Pinpoint the cell where the given text exists, returning its [x, y] midpoint coordinate. 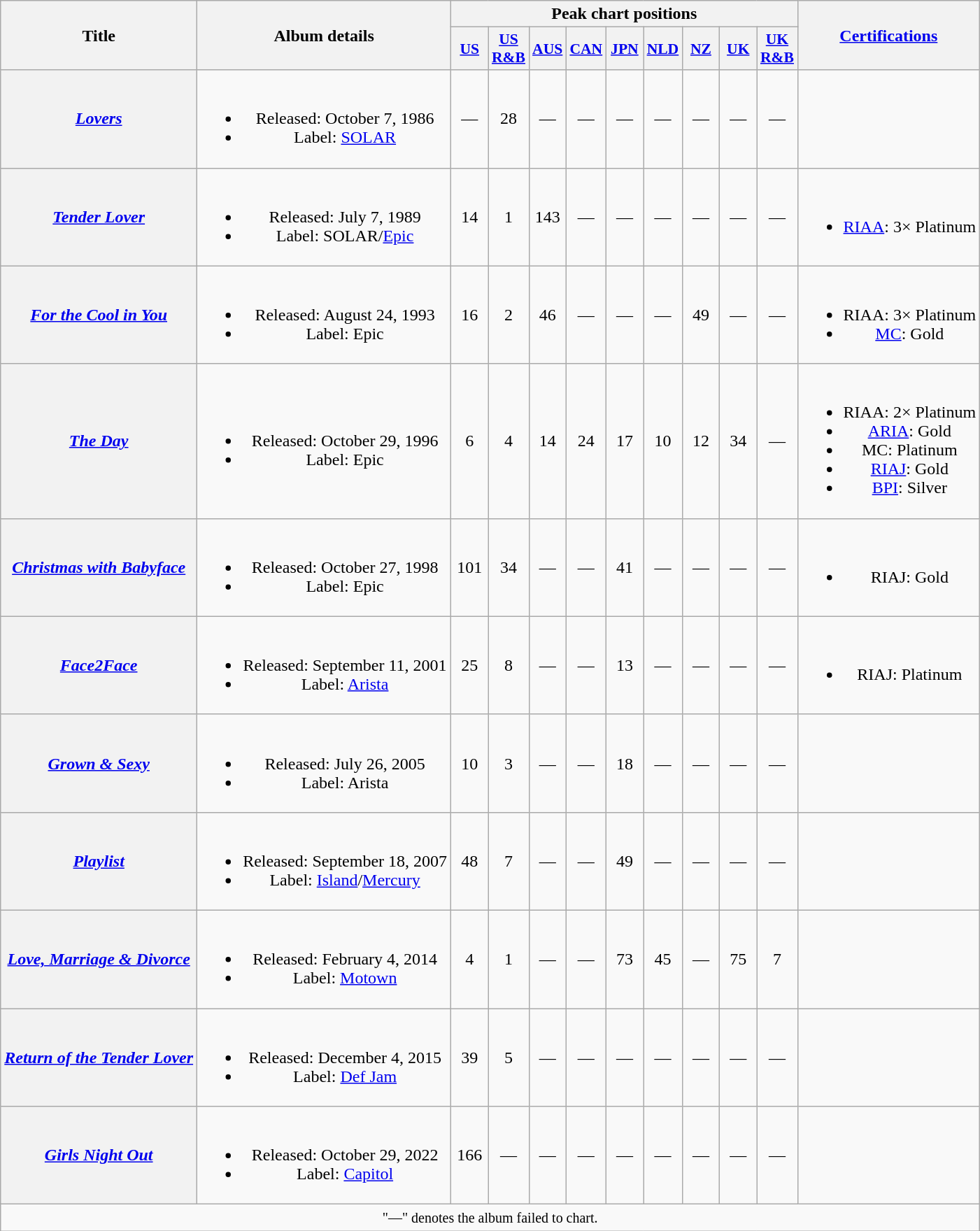
Grown & Sexy [99, 763]
Released: September 11, 2001Label: Arista [325, 665]
18 [624, 763]
48 [470, 861]
Tender Lover [99, 217]
39 [470, 1058]
RIAA: 3× PlatinumMC: Gold [888, 315]
Christmas with Babyface [99, 567]
73 [624, 959]
6 [470, 441]
3 [509, 763]
AUS [547, 49]
Certifications [888, 35]
101 [470, 567]
US R&B [509, 49]
The Day [99, 441]
UK R&B [777, 49]
CAN [586, 49]
Released: July 26, 2005Label: Arista [325, 763]
UK [739, 49]
5 [509, 1058]
NLD [663, 49]
For the Cool in You [99, 315]
RIAA: 3× Platinum [888, 217]
Lovers [99, 119]
RIAA: 2× PlatinumARIA: GoldMC: PlatinumRIAJ: GoldBPI: Silver [888, 441]
46 [547, 315]
75 [739, 959]
28 [509, 119]
16 [470, 315]
RIAJ: Platinum [888, 665]
Released: October 29, 2022Label: Capitol [325, 1155]
RIAJ: Gold [888, 567]
41 [624, 567]
Released: December 4, 2015Label: Def Jam [325, 1058]
143 [547, 217]
Released: July 7, 1989Label: SOLAR/Epic [325, 217]
Released: August 24, 1993Label: Epic [325, 315]
Released: October 7, 1986Label: SOLAR [325, 119]
17 [624, 441]
45 [663, 959]
"—" denotes the album failed to chart. [490, 1218]
US [470, 49]
Face2Face [99, 665]
NZ [701, 49]
Playlist [99, 861]
12 [701, 441]
166 [470, 1155]
Peak chart positions [624, 14]
JPN [624, 49]
Return of the Tender Lover [99, 1058]
Released: October 29, 1996Label: Epic [325, 441]
25 [470, 665]
Girls Night Out [99, 1155]
2 [509, 315]
13 [624, 665]
Album details [325, 35]
Title [99, 35]
Released: September 18, 2007Label: Island/Mercury [325, 861]
Released: October 27, 1998Label: Epic [325, 567]
Love, Marriage & Divorce [99, 959]
24 [586, 441]
8 [509, 665]
Released: February 4, 2014Label: Motown [325, 959]
